Provide the [X, Y] coordinate of the cell's center where the given text is located.  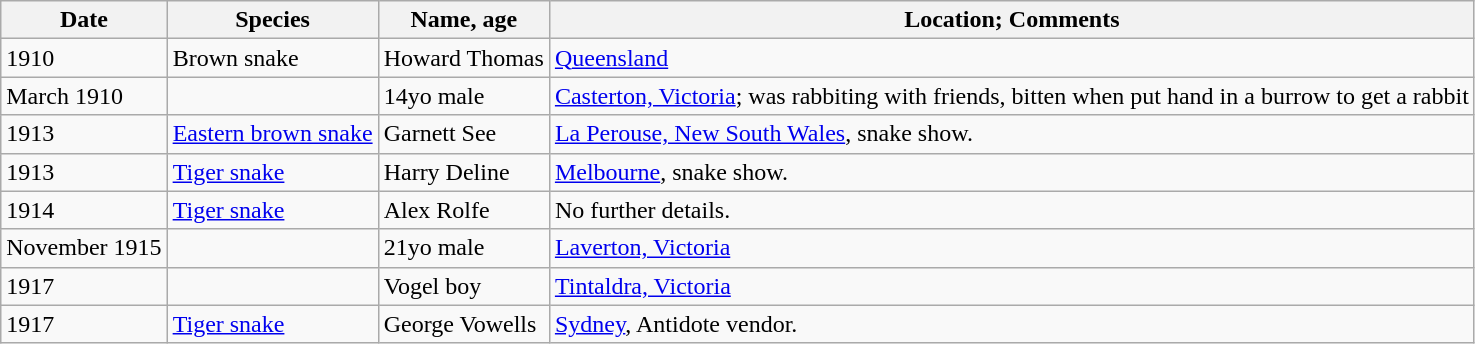
Tintaldra, Victoria [1012, 286]
Harry Deline [464, 172]
George Vowells [464, 324]
Name, age [464, 20]
March 1910 [84, 96]
Location; Comments [1012, 20]
Howard Thomas [464, 58]
Melbourne, snake show. [1012, 172]
Vogel boy [464, 286]
No further details. [1012, 210]
Alex Rolfe [464, 210]
1914 [84, 210]
Species [272, 20]
Laverton, Victoria [1012, 248]
Sydney, Antidote vendor. [1012, 324]
La Perouse, New South Wales, snake show. [1012, 134]
Casterton, Victoria; was rabbiting with friends, bitten when put hand in a burrow to get a rabbit [1012, 96]
Date [84, 20]
Garnett See [464, 134]
1910 [84, 58]
14yo male [464, 96]
Eastern brown snake [272, 134]
Queensland [1012, 58]
Brown snake [272, 58]
21yo male [464, 248]
November 1915 [84, 248]
